Return the [x, y] coordinate for the center point of the cell that contains the specified text.  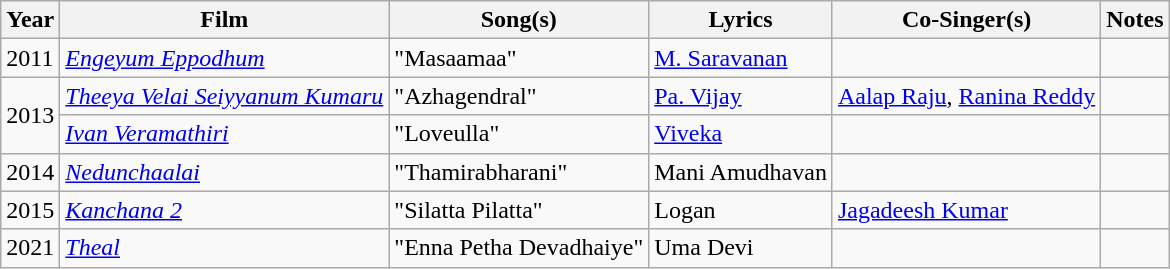
Aalap Raju, Ranina Reddy [966, 96]
2015 [30, 210]
Uma Devi [741, 248]
Notes [1135, 20]
Co-Singer(s) [966, 20]
2021 [30, 248]
Theeya Velai Seiyyanum Kumaru [224, 96]
"Masaamaa" [519, 58]
"Loveulla" [519, 134]
Song(s) [519, 20]
Lyrics [741, 20]
Pa. Vijay [741, 96]
"Azhagendral" [519, 96]
Mani Amudhavan [741, 172]
Year [30, 20]
2014 [30, 172]
M. Saravanan [741, 58]
Kanchana 2 [224, 210]
"Silatta Pilatta" [519, 210]
Engeyum Eppodhum [224, 58]
Nedunchaalai [224, 172]
2013 [30, 115]
"Enna Petha Devadhaiye" [519, 248]
Ivan Veramathiri [224, 134]
Theal [224, 248]
Jagadeesh Kumar [966, 210]
Viveka [741, 134]
Logan [741, 210]
"Thamirabharani" [519, 172]
2011 [30, 58]
Film [224, 20]
